Output the [x, y] coordinate of the center of the cell containing the given text.  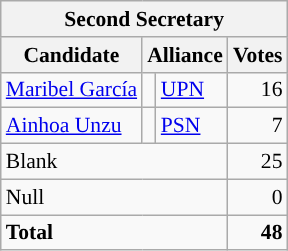
Alliance [185, 55]
Votes [258, 55]
48 [258, 233]
0 [258, 197]
Second Secretary [144, 19]
16 [258, 90]
25 [258, 162]
Null [114, 197]
Total [114, 233]
Ainhoa Unzu [72, 126]
Maribel García [72, 90]
Candidate [72, 55]
Blank [114, 162]
PSN [192, 126]
7 [258, 126]
UPN [192, 90]
